Search for the cell housing the specified text and yield its (X, Y) center coordinate. 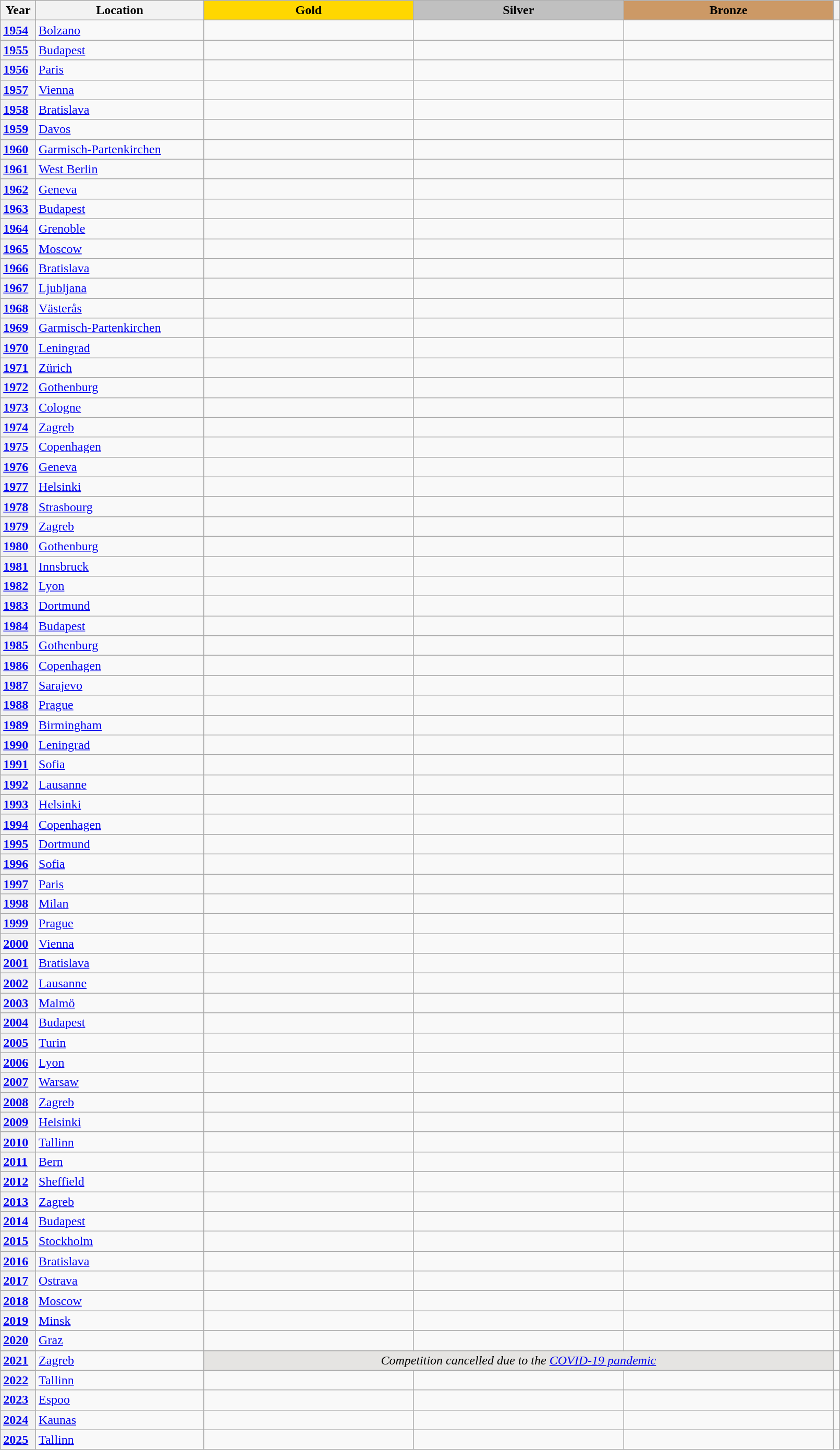
2009 (18, 1122)
Innsbruck (120, 566)
2004 (18, 1023)
2012 (18, 1181)
Cologne (120, 407)
2017 (18, 1281)
Gold (309, 10)
1977 (18, 487)
1982 (18, 586)
1993 (18, 804)
1972 (18, 388)
Warsaw (120, 1082)
1961 (18, 169)
2023 (18, 1400)
1966 (18, 269)
1989 (18, 725)
1971 (18, 368)
1992 (18, 784)
1986 (18, 666)
2011 (18, 1162)
Bolzano (120, 30)
Sheffield (120, 1181)
1965 (18, 249)
Bronze (729, 10)
1959 (18, 129)
2008 (18, 1102)
1955 (18, 50)
2022 (18, 1380)
Ljubljana (120, 288)
1985 (18, 646)
1994 (18, 824)
1964 (18, 228)
2025 (18, 1440)
1981 (18, 566)
Västerås (120, 308)
1957 (18, 90)
2024 (18, 1420)
1976 (18, 467)
2005 (18, 1043)
1998 (18, 904)
1979 (18, 526)
2015 (18, 1241)
1991 (18, 765)
Espoo (120, 1400)
1984 (18, 626)
1962 (18, 189)
1990 (18, 745)
1967 (18, 288)
Birmingham (120, 725)
1995 (18, 844)
1960 (18, 149)
2013 (18, 1201)
Malmö (120, 1003)
1999 (18, 924)
1974 (18, 427)
Davos (120, 129)
2019 (18, 1321)
1980 (18, 546)
1969 (18, 328)
Year (18, 10)
Milan (120, 904)
Minsk (120, 1321)
1996 (18, 864)
1987 (18, 685)
2007 (18, 1082)
2010 (18, 1142)
2000 (18, 944)
2021 (18, 1360)
Turin (120, 1043)
Graz (120, 1340)
1963 (18, 209)
Silver (518, 10)
1956 (18, 70)
Zürich (120, 368)
1978 (18, 506)
2016 (18, 1261)
Location (120, 10)
2014 (18, 1222)
Grenoble (120, 228)
2001 (18, 963)
2002 (18, 983)
2018 (18, 1301)
Sarajevo (120, 685)
1958 (18, 110)
2006 (18, 1062)
Strasbourg (120, 506)
Ostrava (120, 1281)
2003 (18, 1003)
2020 (18, 1340)
1968 (18, 308)
1954 (18, 30)
1970 (18, 348)
Kaunas (120, 1420)
Bern (120, 1162)
Competition cancelled due to the COVID-19 pandemic (519, 1360)
1997 (18, 884)
1988 (18, 705)
1973 (18, 407)
1975 (18, 447)
1983 (18, 606)
West Berlin (120, 169)
Stockholm (120, 1241)
